Output the (x, y) coordinate of the center of the cell containing the given text.  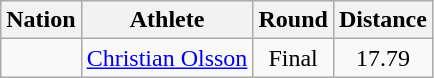
Round (293, 20)
Distance (382, 20)
Nation (41, 20)
Athlete (167, 20)
Christian Olsson (167, 58)
Final (293, 58)
17.79 (382, 58)
